Output the (X, Y) coordinate of the center of the cell containing the given text.  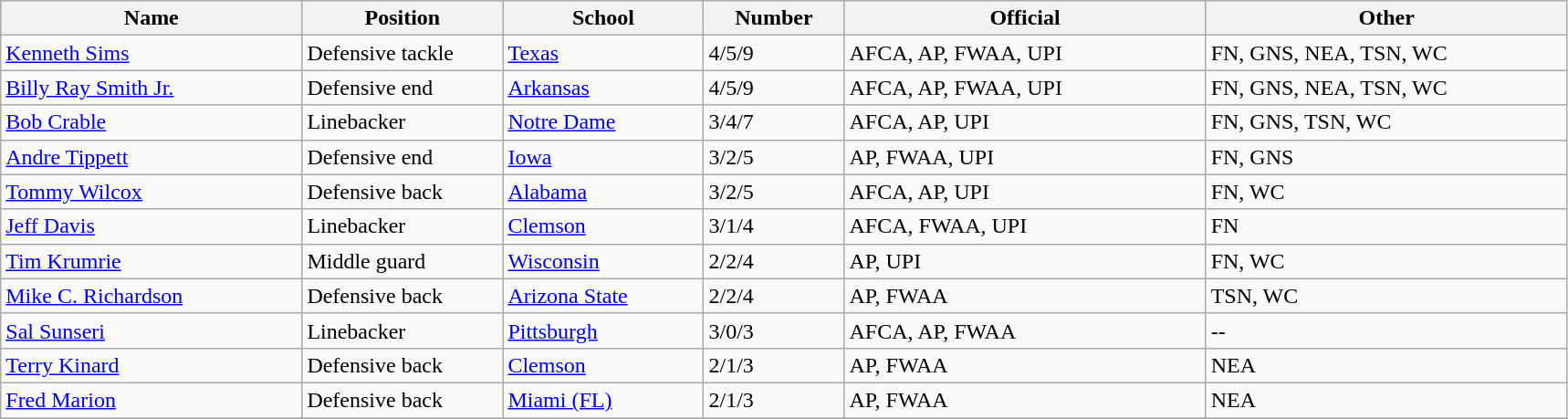
Official (1025, 18)
Jeff Davis (152, 226)
AP, UPI (1025, 261)
Pittsburgh (603, 330)
Wisconsin (603, 261)
3/0/3 (774, 330)
Tim Krumrie (152, 261)
Middle guard (402, 261)
FN, GNS (1386, 157)
Miami (FL) (603, 400)
Texas (603, 53)
Terry Kinard (152, 365)
Bob Crable (152, 122)
Iowa (603, 157)
Defensive tackle (402, 53)
Arizona State (603, 296)
Kenneth Sims (152, 53)
TSN, WC (1386, 296)
Fred Marion (152, 400)
AP, FWAA, UPI (1025, 157)
Arkansas (603, 88)
3/4/7 (774, 122)
3/1/4 (774, 226)
Billy Ray Smith Jr. (152, 88)
Notre Dame (603, 122)
Sal Sunseri (152, 330)
FN, GNS, TSN, WC (1386, 122)
School (603, 18)
Tommy Wilcox (152, 192)
AFCA, AP, FWAA (1025, 330)
Alabama (603, 192)
Andre Tippett (152, 157)
AFCA, FWAA, UPI (1025, 226)
FN (1386, 226)
Name (152, 18)
Mike C. Richardson (152, 296)
Position (402, 18)
Other (1386, 18)
-- (1386, 330)
Number (774, 18)
